Capture the cell that displays the provided text and extract its [X, Y] central coordinate. 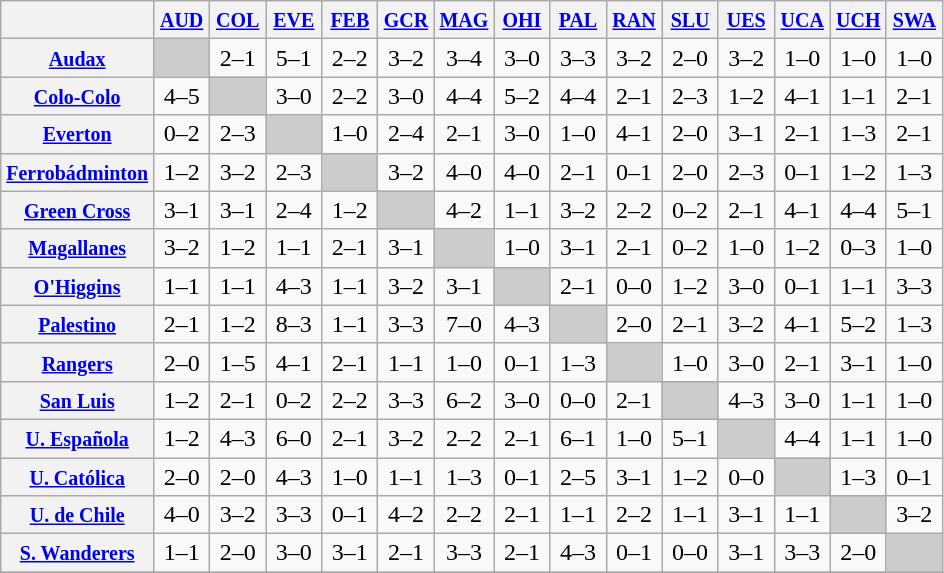
OHI [522, 20]
MAG [464, 20]
UES [746, 20]
FEB [350, 20]
6–1 [578, 438]
COL [238, 20]
Magallanes [78, 248]
8–3 [294, 324]
SWA [914, 20]
Ferrobádminton [78, 172]
1–5 [238, 362]
UCH [858, 20]
2–5 [578, 477]
Rangers [78, 362]
AUD [182, 20]
U. Católica [78, 477]
Palestino [78, 324]
PAL [578, 20]
SLU [690, 20]
U. Española [78, 438]
Green Cross [78, 210]
Audax [78, 58]
4–5 [182, 96]
6–2 [464, 400]
San Luis [78, 400]
S. Wanderers [78, 553]
0–3 [858, 248]
Colo-Colo [78, 96]
O'Higgins [78, 286]
6–0 [294, 438]
GCR [406, 20]
EVE [294, 20]
3–4 [464, 58]
U. de Chile [78, 515]
Everton [78, 134]
RAN [634, 20]
7–0 [464, 324]
UCA [802, 20]
